Search for the cell housing the specified text and yield its (X, Y) center coordinate. 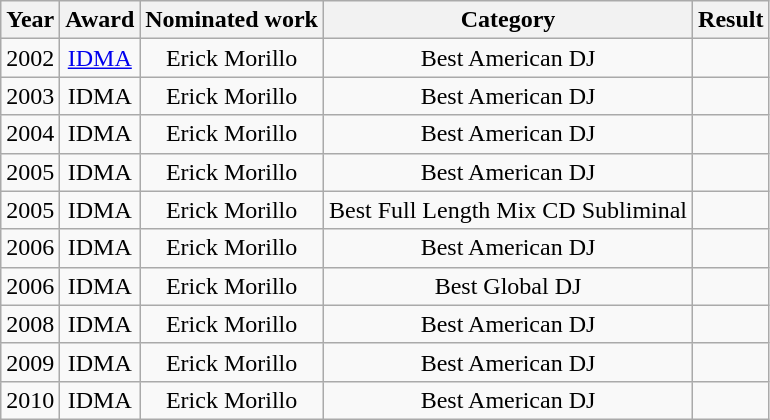
Result (731, 20)
Best Global DJ (508, 286)
Nominated work (232, 20)
Category (508, 20)
2003 (30, 96)
Best Full Length Mix CD Subliminal (508, 210)
Year (30, 20)
2002 (30, 58)
2004 (30, 134)
2010 (30, 400)
2008 (30, 324)
Award (100, 20)
2009 (30, 362)
